Provide the (x, y) coordinate of the cell's center where the given text is located.  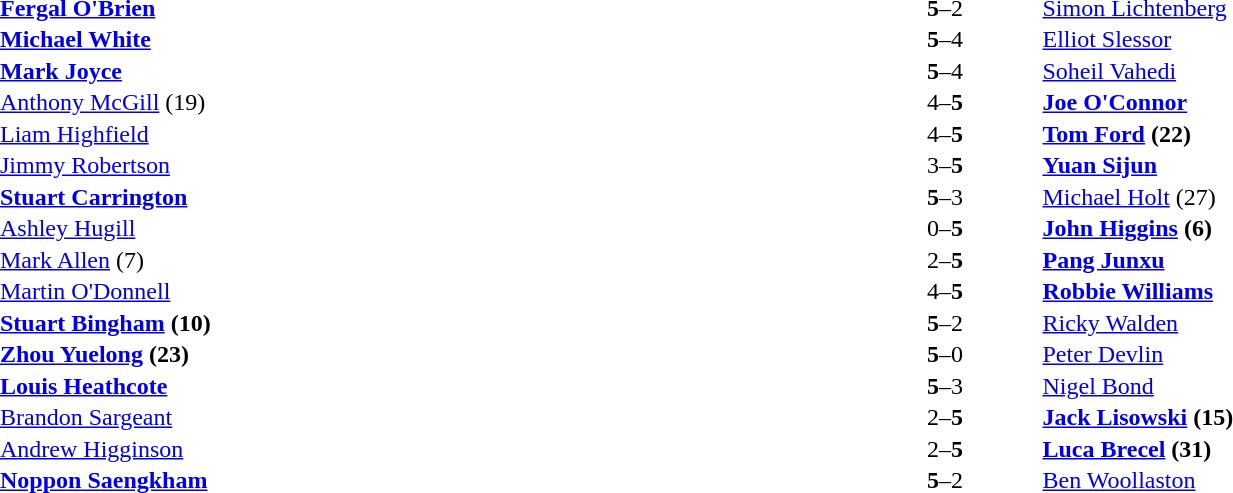
5–0 (944, 355)
5–2 (944, 323)
3–5 (944, 165)
0–5 (944, 229)
